Identify which cell holds the provided text, then report its [X, Y] central coordinate. 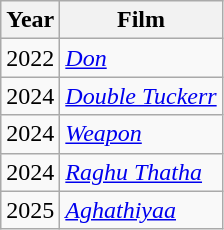
Aghathiyaa [141, 210]
2022 [30, 58]
Raghu Thatha [141, 172]
2025 [30, 210]
Weapon [141, 134]
Double Tuckerr [141, 96]
Year [30, 20]
Don [141, 58]
Film [141, 20]
